Determine the (x, y) coordinate at the center of the cell enclosing the given text.  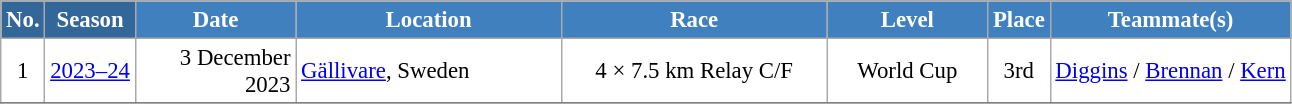
World Cup (908, 72)
Diggins / Brennan / Kern (1170, 72)
Teammate(s) (1170, 20)
Season (90, 20)
Date (216, 20)
3rd (1019, 72)
No. (23, 20)
Place (1019, 20)
4 × 7.5 km Relay C/F (694, 72)
Race (694, 20)
3 December 2023 (216, 72)
1 (23, 72)
Gällivare, Sweden (429, 72)
2023–24 (90, 72)
Level (908, 20)
Location (429, 20)
